Provide the [x, y] coordinate of the cell's center where the given text is located.  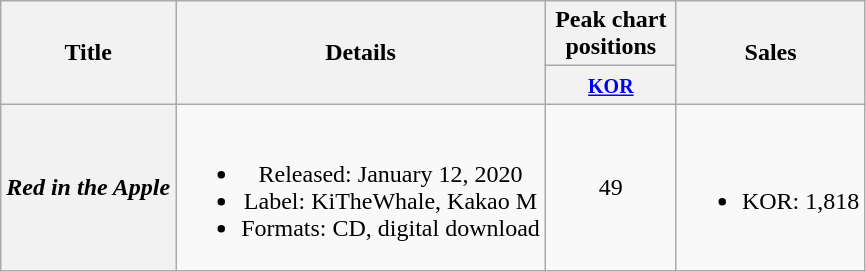
49 [610, 188]
Details [361, 52]
Released: January 12, 2020Label: KiTheWhale, Kakao MFormats: CD, digital download [361, 188]
Title [88, 52]
Sales [770, 52]
Red in the Apple [88, 188]
KOR [610, 85]
Peak chart positions [610, 34]
KOR: 1,818 [770, 188]
